Identify which cell holds the provided text, then report its [x, y] central coordinate. 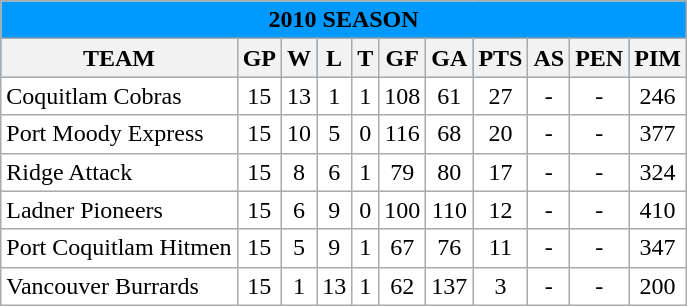
347 [658, 248]
L [334, 58]
Port Moody Express [119, 134]
68 [450, 134]
PTS [500, 58]
Ladner Pioneers [119, 210]
Port Coquitlam Hitmen [119, 248]
27 [500, 96]
200 [658, 286]
17 [500, 172]
AS [549, 58]
61 [450, 96]
246 [658, 96]
3 [500, 286]
W [300, 58]
80 [450, 172]
GF [402, 58]
62 [402, 286]
324 [658, 172]
PEN [600, 58]
116 [402, 134]
76 [450, 248]
GA [450, 58]
T [366, 58]
67 [402, 248]
108 [402, 96]
Ridge Attack [119, 172]
79 [402, 172]
377 [658, 134]
137 [450, 286]
Coquitlam Cobras [119, 96]
11 [500, 248]
100 [402, 210]
12 [500, 210]
Vancouver Burrards [119, 286]
410 [658, 210]
10 [300, 134]
8 [300, 172]
PIM [658, 58]
110 [450, 210]
GP [259, 58]
TEAM [119, 58]
2010 SEASON [344, 20]
20 [500, 134]
